Provide the (x, y) coordinate of the cell's center where the given text is located.  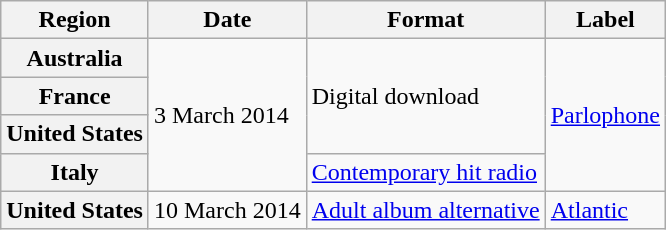
France (75, 96)
Parlophone (605, 115)
Label (605, 20)
Atlantic (605, 210)
Format (426, 20)
Contemporary hit radio (426, 172)
Australia (75, 58)
Adult album alternative (426, 210)
3 March 2014 (227, 115)
Digital download (426, 96)
10 March 2014 (227, 210)
Italy (75, 172)
Region (75, 20)
Date (227, 20)
